Extract the (x, y) coordinate from the center of the cell holding the provided text.  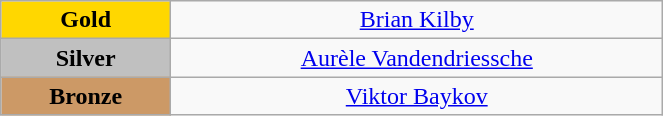
Viktor Baykov (417, 96)
Aurèle Vandendriessche (417, 58)
Bronze (86, 96)
Gold (86, 20)
Silver (86, 58)
Brian Kilby (417, 20)
